Return the (x, y) coordinate for the center point of the cell that contains the specified text.  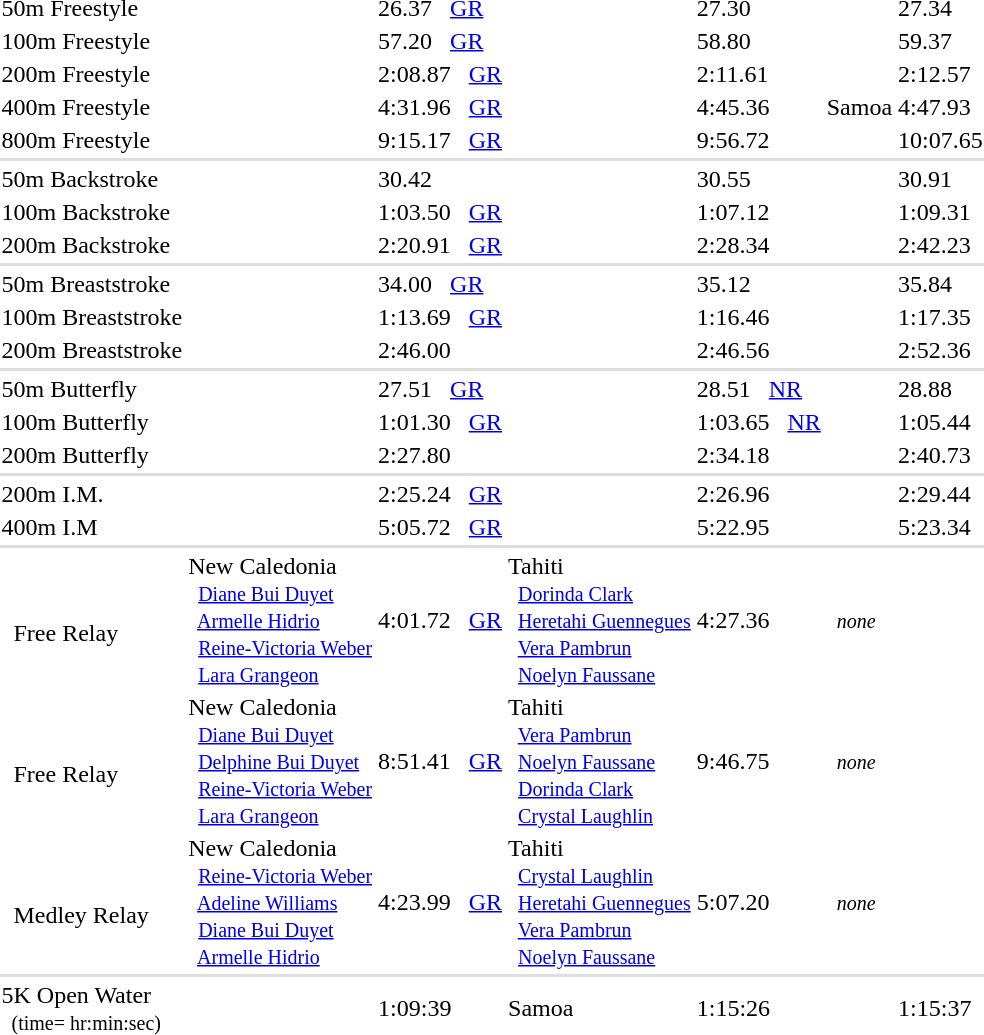
4:45.36 (758, 107)
50m Breaststroke (92, 284)
2:26.96 (758, 494)
Medley Relay (92, 902)
2:11.61 (758, 74)
1:13.69 GR (440, 317)
2:08.87 GR (440, 74)
100m Freestyle (92, 41)
1:03.65 NR (758, 422)
8:51.41 GR (440, 761)
34.00 GR (440, 284)
New Caledonia Reine-Victoria Weber Adeline Williams Diane Bui Duyet Armelle Hidrio (280, 902)
Samoa (859, 107)
200m I.M. (92, 494)
5:07.20 (758, 902)
Tahiti Vera Pambrun Noelyn Faussane Dorinda Clark Crystal Laughlin (600, 761)
New Caledonia Diane Bui Duyet Armelle Hidrio Reine-Victoria Weber Lara Grangeon (280, 620)
2:34.18 (758, 455)
4:23.99 GR (440, 902)
50m Backstroke (92, 179)
800m Freestyle (92, 140)
100m Backstroke (92, 212)
200m Freestyle (92, 74)
9:46.75 (758, 761)
4:27.36 (758, 620)
1:03.50 GR (440, 212)
2:25.24 GR (440, 494)
Tahiti Dorinda Clark Heretahi Guennegues Vera Pambrun Noelyn Faussane (600, 620)
9:56.72 (758, 140)
400m I.M (92, 527)
100m Butterfly (92, 422)
2:46.56 (758, 350)
400m Freestyle (92, 107)
100m Breaststroke (92, 317)
50m Butterfly (92, 389)
2:27.80 (440, 455)
28.51 NR (758, 389)
2:20.91 GR (440, 245)
30.55 (758, 179)
1:01.30 GR (440, 422)
5:22.95 (758, 527)
2:46.00 (440, 350)
1:07.12 (758, 212)
2:28.34 (758, 245)
New Caledonia Diane Bui Duyet Delphine Bui Duyet Reine-Victoria Weber Lara Grangeon (280, 761)
57.20 GR (440, 41)
1:16.46 (758, 317)
30.42 (440, 179)
Tahiti Crystal Laughlin Heretahi Guennegues Vera Pambrun Noelyn Faussane (600, 902)
35.12 (758, 284)
200m Backstroke (92, 245)
58.80 (758, 41)
27.51 GR (440, 389)
200m Breaststroke (92, 350)
200m Butterfly (92, 455)
5:05.72 GR (440, 527)
9:15.17 GR (440, 140)
4:31.96 GR (440, 107)
4:01.72 GR (440, 620)
